Identify which cell holds the provided text, then report its (X, Y) central coordinate. 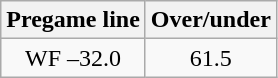
61.5 (210, 58)
Over/under (210, 20)
Pregame line (74, 20)
WF –32.0 (74, 58)
